Pinpoint the cell where the given text exists, returning its (x, y) midpoint coordinate. 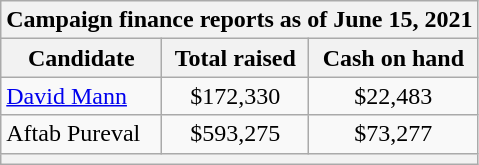
$22,483 (394, 96)
$73,277 (394, 134)
$172,330 (236, 96)
Cash on hand (394, 58)
David Mann (82, 96)
Aftab Pureval (82, 134)
$593,275 (236, 134)
Campaign finance reports as of June 15, 2021 (240, 20)
Candidate (82, 58)
Total raised (236, 58)
